Capture the cell that displays the provided text and extract its [x, y] central coordinate. 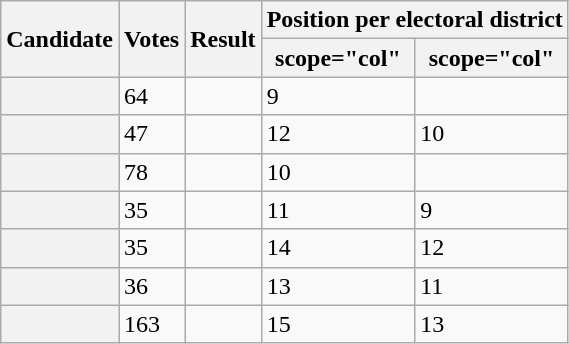
Votes [151, 39]
47 [151, 134]
36 [151, 286]
Candidate [60, 39]
78 [151, 172]
Position per electoral district [414, 20]
Result [223, 39]
14 [338, 248]
15 [338, 324]
64 [151, 96]
163 [151, 324]
